For the text-containing cell, return its midpoint in (X, Y) coordinate format. 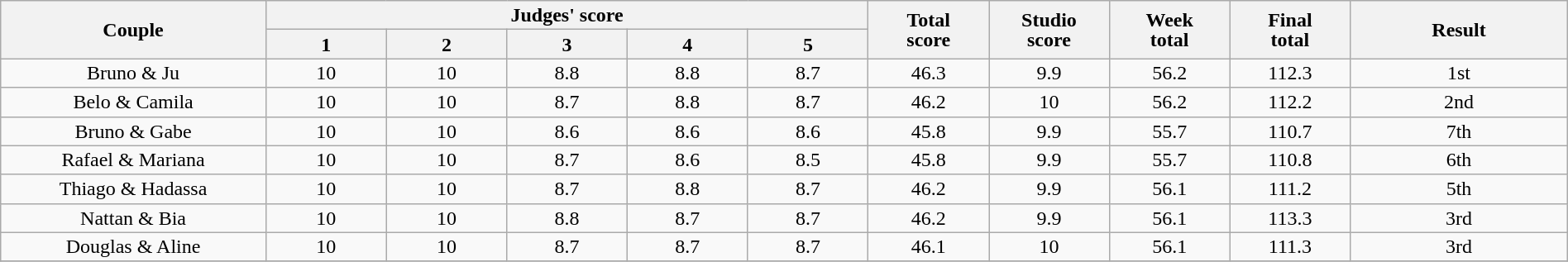
Thiago & Hadassa (134, 188)
113.3 (1290, 218)
111.3 (1290, 246)
4 (687, 45)
Judges' score (567, 15)
5th (1459, 188)
110.8 (1290, 160)
6th (1459, 160)
2nd (1459, 102)
Nattan & Bia (134, 218)
Finaltotal (1290, 30)
Studioscore (1049, 30)
Totalscore (929, 30)
1 (326, 45)
111.2 (1290, 188)
1st (1459, 73)
Weektotal (1169, 30)
112.3 (1290, 73)
110.7 (1290, 131)
Result (1459, 30)
Rafael & Mariana (134, 160)
46.1 (929, 246)
Belo & Camila (134, 102)
8.5 (808, 160)
Bruno & Ju (134, 73)
112.2 (1290, 102)
5 (808, 45)
46.3 (929, 73)
Bruno & Gabe (134, 131)
2 (447, 45)
Couple (134, 30)
Douglas & Aline (134, 246)
7th (1459, 131)
3 (567, 45)
